From the cell containing the given text, extract its center point as [X, Y] coordinate. 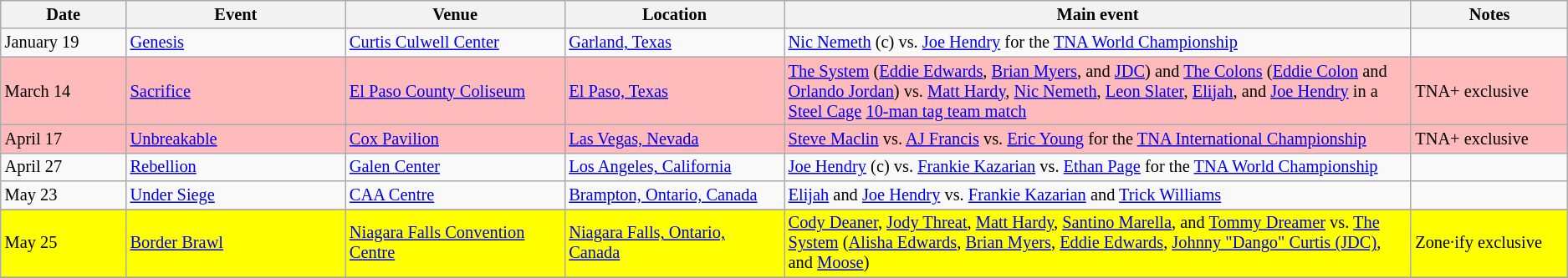
April 17 [64, 139]
Notes [1489, 14]
Location [674, 14]
Galen Center [455, 167]
Los Angeles, California [674, 167]
Main event [1098, 14]
Venue [455, 14]
March 14 [64, 91]
Zone·ify exclusive [1489, 243]
Under Siege [236, 195]
Unbreakable [236, 139]
Curtis Culwell Center [455, 43]
Genesis [236, 43]
Rebellion [236, 167]
CAA Centre [455, 195]
Las Vegas, Nevada [674, 139]
El Paso County Coliseum [455, 91]
Sacrifice [236, 91]
Steve Maclin vs. AJ Francis vs. Eric Young for the TNA International Championship [1098, 139]
El Paso, Texas [674, 91]
Event [236, 14]
Niagara Falls Convention Centre [455, 243]
May 23 [64, 195]
April 27 [64, 167]
Border Brawl [236, 243]
Date [64, 14]
May 25 [64, 243]
Cox Pavilion [455, 139]
Nic Nemeth (c) vs. Joe Hendry for the TNA World Championship [1098, 43]
Garland, Texas [674, 43]
Joe Hendry (c) vs. Frankie Kazarian vs. Ethan Page for the TNA World Championship [1098, 167]
Elijah and Joe Hendry vs. Frankie Kazarian and Trick Williams [1098, 195]
Niagara Falls, Ontario, Canada [674, 243]
January 19 [64, 43]
Brampton, Ontario, Canada [674, 195]
